Search for the cell housing the specified text and yield its [x, y] center coordinate. 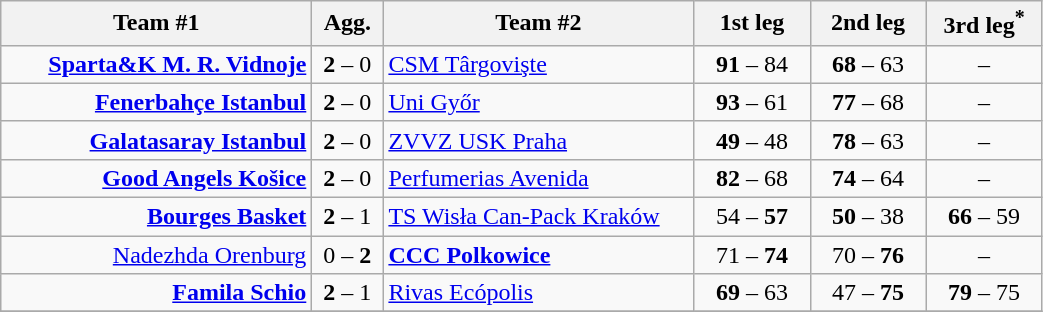
Fenerbahçe Istanbul [156, 102]
CSM Târgovişte [538, 64]
Nadezhda Orenburg [156, 255]
68 – 63 [868, 64]
Uni Győr [538, 102]
Team #1 [156, 24]
0 – 2 [348, 255]
Rivas Ecópolis [538, 293]
ZVVZ USK Praha [538, 140]
3rd leg* [984, 24]
78 – 63 [868, 140]
TS Wisła Can-Pack Kraków [538, 217]
Galatasaray Istanbul [156, 140]
74 – 64 [868, 178]
91 – 84 [752, 64]
Good Angels Košice [156, 178]
54 – 57 [752, 217]
79 – 75 [984, 293]
47 – 75 [868, 293]
Team #2 [538, 24]
82 – 68 [752, 178]
66 – 59 [984, 217]
49 – 48 [752, 140]
Agg. [348, 24]
69 – 63 [752, 293]
2nd leg [868, 24]
Famila Schio [156, 293]
Sparta&K M. R. Vidnoje [156, 64]
Perfumerias Avenida [538, 178]
CCC Polkowice [538, 255]
70 – 76 [868, 255]
50 – 38 [868, 217]
93 – 61 [752, 102]
77 – 68 [868, 102]
Bourges Basket [156, 217]
71 – 74 [752, 255]
1st leg [752, 24]
